Detect which cell encompasses the target text, then output its (X, Y) center coordinate. 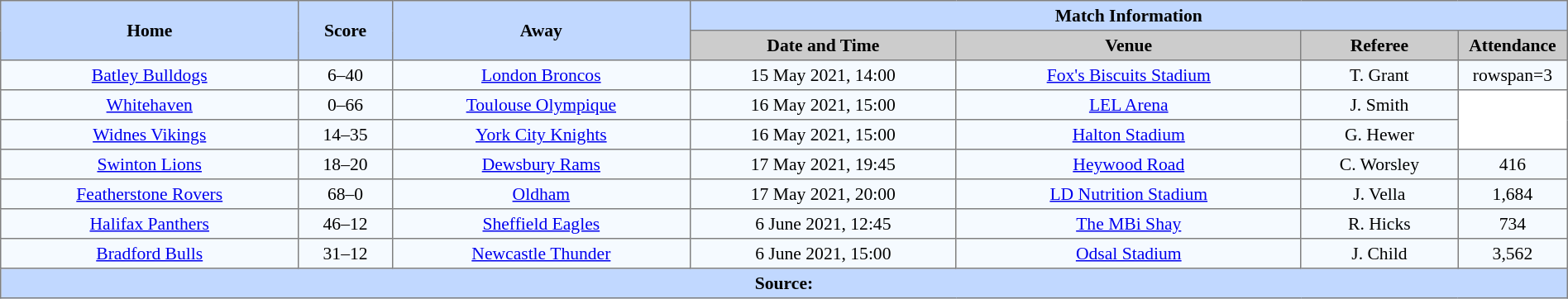
68–0 (346, 194)
J. Smith (1379, 105)
Halifax Panthers (150, 224)
6 June 2021, 12:45 (823, 224)
15 May 2021, 14:00 (823, 75)
J. Vella (1379, 194)
1,684 (1513, 194)
R. Hicks (1379, 224)
Batley Bulldogs (150, 75)
Odsal Stadium (1128, 254)
18–20 (346, 164)
London Broncos (541, 75)
Venue (1128, 45)
17 May 2021, 20:00 (823, 194)
6 June 2021, 15:00 (823, 254)
3,562 (1513, 254)
J. Child (1379, 254)
Dewsbury Rams (541, 164)
Newcastle Thunder (541, 254)
14–35 (346, 135)
Sheffield Eagles (541, 224)
416 (1513, 164)
LD Nutrition Stadium (1128, 194)
Fox's Biscuits Stadium (1128, 75)
Halton Stadium (1128, 135)
G. Hewer (1379, 135)
Away (541, 31)
Swinton Lions (150, 164)
Score (346, 31)
734 (1513, 224)
Heywood Road (1128, 164)
Home (150, 31)
Source: (784, 283)
6–40 (346, 75)
17 May 2021, 19:45 (823, 164)
Whitehaven (150, 105)
York City Knights (541, 135)
Toulouse Olympique (541, 105)
Bradford Bulls (150, 254)
Oldham (541, 194)
LEL Arena (1128, 105)
Featherstone Rovers (150, 194)
Date and Time (823, 45)
T. Grant (1379, 75)
Referee (1379, 45)
0–66 (346, 105)
Attendance (1513, 45)
rowspan=3 (1513, 75)
46–12 (346, 224)
The MBi Shay (1128, 224)
Widnes Vikings (150, 135)
Match Information (1128, 16)
31–12 (346, 254)
C. Worsley (1379, 164)
